Provide the (X, Y) coordinate of the cell's center where the given text is located.  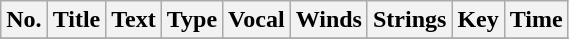
Key (478, 20)
Vocal (257, 20)
Type (192, 20)
No. (24, 20)
Text (134, 20)
Strings (409, 20)
Time (536, 20)
Winds (328, 20)
Title (76, 20)
